Scan for the cell matching the given text and deliver its (x, y) coordinate at center. 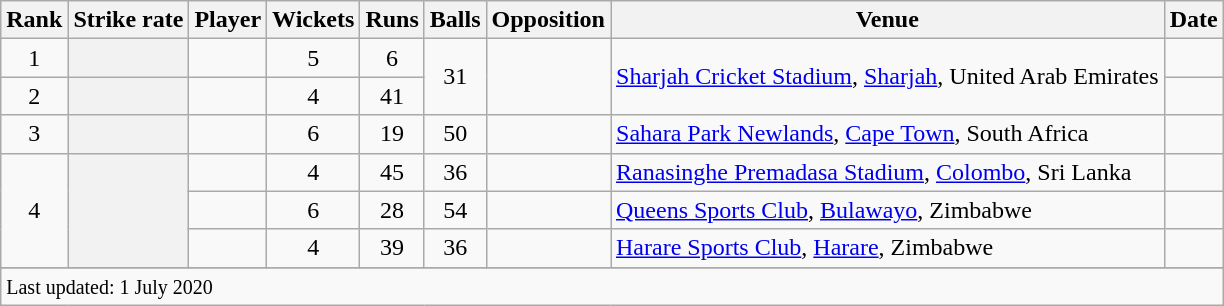
Wickets (314, 20)
Opposition (548, 20)
41 (392, 96)
19 (392, 134)
31 (455, 77)
39 (392, 248)
Sahara Park Newlands, Cape Town, South Africa (887, 134)
5 (314, 58)
45 (392, 172)
Harare Sports Club, Harare, Zimbabwe (887, 248)
Ranasinghe Premadasa Stadium, Colombo, Sri Lanka (887, 172)
Last updated: 1 July 2020 (612, 286)
2 (34, 96)
Sharjah Cricket Stadium, Sharjah, United Arab Emirates (887, 77)
Queens Sports Club, Bulawayo, Zimbabwe (887, 210)
28 (392, 210)
Date (1194, 20)
Player (228, 20)
Venue (887, 20)
Rank (34, 20)
54 (455, 210)
50 (455, 134)
Runs (392, 20)
1 (34, 58)
3 (34, 134)
Strike rate (128, 20)
Balls (455, 20)
